Output the (X, Y) coordinate of the center of the cell containing the given text.  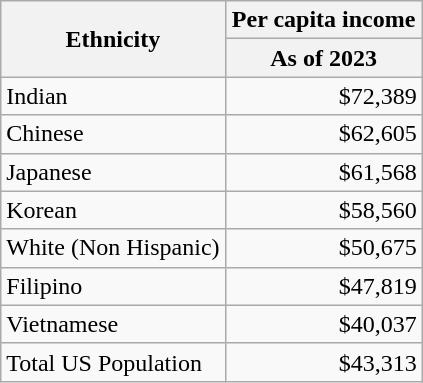
As of 2023 (324, 58)
$61,568 (324, 172)
Vietnamese (113, 324)
$58,560 (324, 210)
$72,389 (324, 96)
$40,037 (324, 324)
Korean (113, 210)
Total US Population (113, 362)
Japanese (113, 172)
Ethnicity (113, 39)
$50,675 (324, 248)
$62,605 (324, 134)
Per capita income (324, 20)
Indian (113, 96)
Chinese (113, 134)
White (Non Hispanic) (113, 248)
$47,819 (324, 286)
$43,313 (324, 362)
Filipino (113, 286)
